Find where the given text appears and provide that cell's center as [X, Y] coordinate. 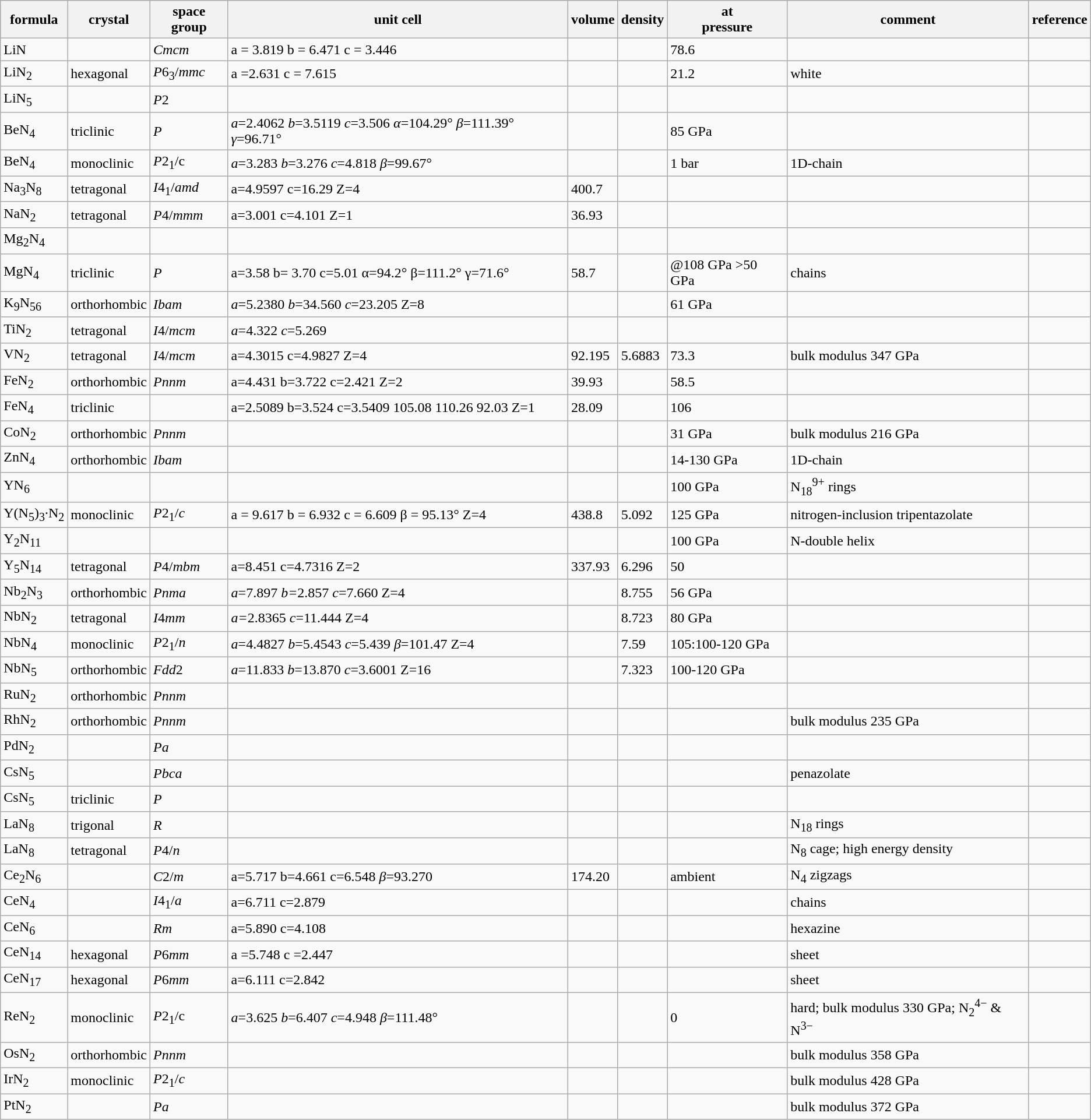
bulk modulus 216 GPa [908, 434]
0 [727, 1017]
a=6.711 c=2.879 [397, 902]
14-130 GPa [727, 459]
LiN2 [34, 73]
bulk modulus 372 GPa [908, 1107]
Pnma [189, 592]
a =5.748 c =2.447 [397, 954]
P2 [189, 99]
a =2.631 c = 7.615 [397, 73]
39.93 [593, 382]
NbN4 [34, 644]
MgN4 [34, 273]
125 GPa [727, 515]
5.6883 [642, 356]
106 [727, 407]
92.195 [593, 356]
RhN2 [34, 721]
N8 cage; high energy density [908, 851]
a=4.322 c=5.269 [397, 330]
58.5 [727, 382]
atpressure [727, 20]
NaN2 [34, 214]
I41/amd [189, 189]
P4/n [189, 851]
IrN2 [34, 1081]
N189+ rings [908, 487]
73.3 [727, 356]
penazolate [908, 773]
Na3N8 [34, 189]
CeN4 [34, 902]
PtN2 [34, 1107]
NbN5 [34, 670]
a = 3.819 b = 6.471 c = 3.446 [397, 50]
Y2N11 [34, 541]
LiN [34, 50]
a=4.9597 c=16.29 Z=4 [397, 189]
VN2 [34, 356]
a=2.8365 c=11.444 Z=4 [397, 618]
P21/n [189, 644]
bulk modulus 358 GPa [908, 1055]
P4/mbm [189, 566]
white [908, 73]
Fdd2 [189, 670]
80 GPa [727, 618]
a=3.283 b=3.276 c=4.818 β=99.67° [397, 163]
RuN2 [34, 696]
hard; bulk modulus 330 GPa; N24− & N3− [908, 1017]
105:100-120 GPa [727, 644]
Rm [189, 928]
N18 rings [908, 825]
YN6 [34, 487]
unit cell [397, 20]
a=11.833 b=13.870 c=3.6001 Z=16 [397, 670]
a=4.3015 c=4.9827 Z=4 [397, 356]
a=3.001 c=4.101 Z=1 [397, 214]
@108 GPa >50 GPa [727, 273]
OsN2 [34, 1055]
formula [34, 20]
78.6 [727, 50]
a=5.890 c=4.108 [397, 928]
a=4.4827 b=5.4543 c=5.439 β=101.47 Z=4 [397, 644]
Ce2N6 [34, 876]
28.09 [593, 407]
FeN2 [34, 382]
85 GPa [727, 132]
NbN2 [34, 618]
a=5.2380 b=34.560 c=23.205 Z=8 [397, 304]
ZnN4 [34, 459]
a=6.111 c=2.842 [397, 980]
crystal [109, 20]
Mg2N4 [34, 241]
R [189, 825]
TiN2 [34, 330]
400.7 [593, 189]
50 [727, 566]
a=8.451 c=4.7316 Z=2 [397, 566]
PdN2 [34, 747]
8.723 [642, 618]
100-120 GPa [727, 670]
CoN2 [34, 434]
bulk modulus 235 GPa [908, 721]
a=5.717 b=4.661 c=6.548 β=93.270 [397, 876]
nitrogen-inclusion tripentazolate [908, 515]
5.092 [642, 515]
Cmcm [189, 50]
density [642, 20]
P63/mmc [189, 73]
trigonal [109, 825]
volume [593, 20]
bulk modulus 347 GPa [908, 356]
bulk modulus 428 GPa [908, 1081]
a=2.4062 b=3.5119 c=3.506 α=104.29° β=111.39° γ=96.71° [397, 132]
C2/m [189, 876]
space group [189, 20]
Y(N5)3·N2 [34, 515]
7.323 [642, 670]
a=3.625 b=6.407 c=4.948 β=111.48° [397, 1017]
6.296 [642, 566]
a=2.5089 b=3.524 c=3.5409 105.08 110.26 92.03 Z=1 [397, 407]
438.8 [593, 515]
36.93 [593, 214]
N4 zigzags [908, 876]
N-double helix [908, 541]
Nb2N3 [34, 592]
a=7.897 b=2.857 c=7.660 Z=4 [397, 592]
FeN4 [34, 407]
174.20 [593, 876]
CeN6 [34, 928]
31 GPa [727, 434]
56 GPa [727, 592]
a=3.58 b= 3.70 c=5.01 α=94.2° β=111.2° γ=71.6° [397, 273]
LiN5 [34, 99]
7.59 [642, 644]
ReN2 [34, 1017]
K9N56 [34, 304]
CeN14 [34, 954]
8.755 [642, 592]
I41/a [189, 902]
Y5N14 [34, 566]
a=4.431 b=3.722 c=2.421 Z=2 [397, 382]
reference [1060, 20]
21.2 [727, 73]
P4/mmm [189, 214]
I4mm [189, 618]
ambient [727, 876]
comment [908, 20]
58.7 [593, 273]
337.93 [593, 566]
61 GPa [727, 304]
a = 9.617 b = 6.932 c = 6.609 β = 95.13° Z=4 [397, 515]
1 bar [727, 163]
hexazine [908, 928]
CeN17 [34, 980]
Pbca [189, 773]
